Identify which cell holds the provided text, then report its (x, y) central coordinate. 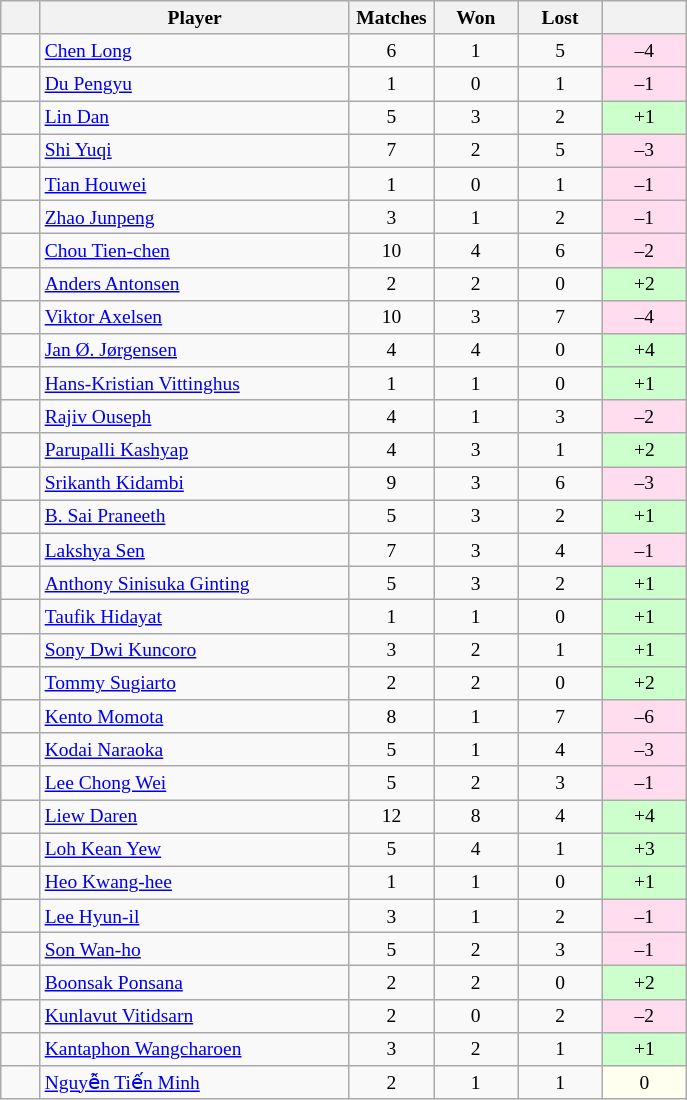
Player (194, 18)
Viktor Axelsen (194, 316)
Kunlavut Vitidsarn (194, 1016)
Shi Yuqi (194, 150)
Lin Dan (194, 118)
Lost (560, 18)
Anthony Sinisuka Ginting (194, 584)
–6 (644, 716)
Boonsak Ponsana (194, 982)
Parupalli Kashyap (194, 450)
9 (391, 484)
Rajiv Ouseph (194, 416)
Srikanth Kidambi (194, 484)
Kodai Naraoka (194, 750)
Won (476, 18)
Nguyễn Tiến Minh (194, 1082)
Lee Chong Wei (194, 782)
Zhao Junpeng (194, 216)
Liew Daren (194, 816)
Lee Hyun-il (194, 916)
Tommy Sugiarto (194, 682)
Matches (391, 18)
12 (391, 816)
Heo Kwang-hee (194, 882)
Anders Antonsen (194, 284)
Hans-Kristian Vittinghus (194, 384)
Du Pengyu (194, 84)
B. Sai Praneeth (194, 516)
Kantaphon Wangcharoen (194, 1048)
Loh Kean Yew (194, 850)
Taufik Hidayat (194, 616)
Chen Long (194, 50)
Tian Houwei (194, 184)
Kento Momota (194, 716)
+3 (644, 850)
Sony Dwi Kuncoro (194, 650)
Son Wan-ho (194, 950)
Jan Ø. Jørgensen (194, 350)
Lakshya Sen (194, 550)
Chou Tien-chen (194, 250)
